Detect which cell encompasses the target text, then output its (X, Y) center coordinate. 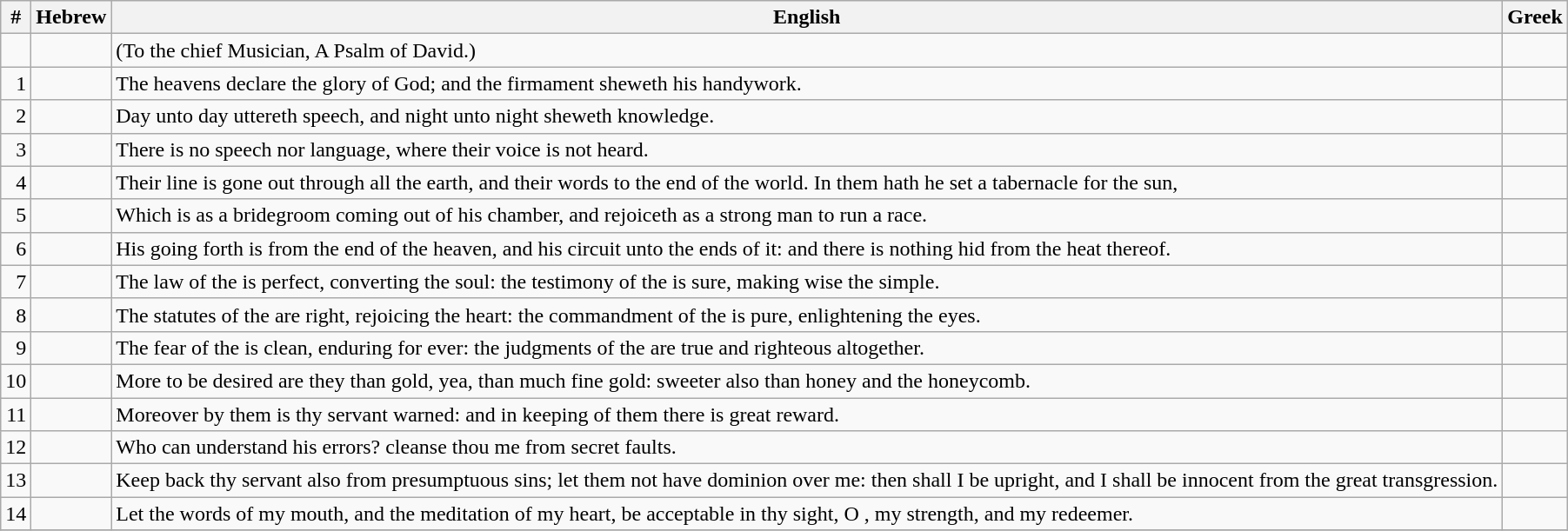
More to be desired are they than gold, yea, than much fine gold: sweeter also than honey and the honeycomb. (807, 381)
The fear of the is clean, enduring for ever: the judgments of the are true and righteous altogether. (807, 348)
12 (16, 448)
6 (16, 249)
9 (16, 348)
7 (16, 282)
8 (16, 315)
Let the words of my mouth, and the meditation of my heart, be acceptable in thy sight, O , my strength, and my redeemer. (807, 514)
The law of the is perfect, converting the soul: the testimony of the is sure, making wise the simple. (807, 282)
Hebrew (71, 17)
5 (16, 216)
3 (16, 149)
10 (16, 381)
Their line is gone out through all the earth, and their words to the end of the world. In them hath he set a tabernacle for the sun, (807, 183)
13 (16, 481)
Who can understand his errors? cleanse thou me from secret faults. (807, 448)
11 (16, 415)
(To the chief Musician, A Psalm of David.) (807, 50)
Which is as a bridegroom coming out of his chamber, and rejoiceth as a strong man to run a race. (807, 216)
Greek (1536, 17)
His going forth is from the end of the heaven, and his circuit unto the ends of it: and there is nothing hid from the heat thereof. (807, 249)
2 (16, 116)
The statutes of the are right, rejoicing the heart: the commandment of the is pure, enlightening the eyes. (807, 315)
Moreover by them is thy servant warned: and in keeping of them there is great reward. (807, 415)
English (807, 17)
14 (16, 514)
There is no speech nor language, where their voice is not heard. (807, 149)
# (16, 17)
Day unto day uttereth speech, and night unto night sheweth knowledge. (807, 116)
1 (16, 83)
The heavens declare the glory of God; and the firmament sheweth his handywork. (807, 83)
4 (16, 183)
